Return [X, Y] of the center of cell containing provided text 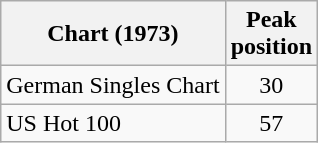
30 [271, 85]
Chart (1973) [113, 34]
57 [271, 123]
German Singles Chart [113, 85]
Peakposition [271, 34]
US Hot 100 [113, 123]
